From the cell containing the given text, extract its center point as (x, y) coordinate. 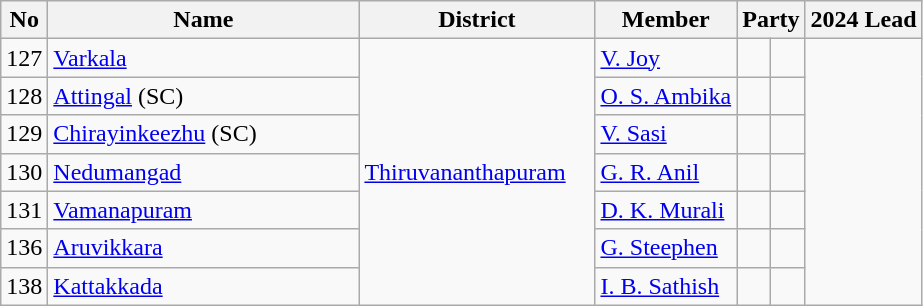
Kattakkada (204, 286)
Varkala (204, 58)
O. S. Ambika (666, 96)
I. B. Sathish (666, 286)
Member (666, 20)
G. R. Anil (666, 172)
Thiruvananthapuram (477, 172)
131 (24, 210)
129 (24, 134)
Name (204, 20)
Chirayinkeezhu (SC) (204, 134)
No (24, 20)
Vamanapuram (204, 210)
130 (24, 172)
136 (24, 248)
G. Steephen (666, 248)
Aruvikkara (204, 248)
127 (24, 58)
V. Joy (666, 58)
Attingal (SC) (204, 96)
District (477, 20)
Nedumangad (204, 172)
Party (771, 20)
2024 Lead (864, 20)
138 (24, 286)
V. Sasi (666, 134)
128 (24, 96)
D. K. Murali (666, 210)
